Locate the cell with the specified text and output its [X, Y] center coordinate. 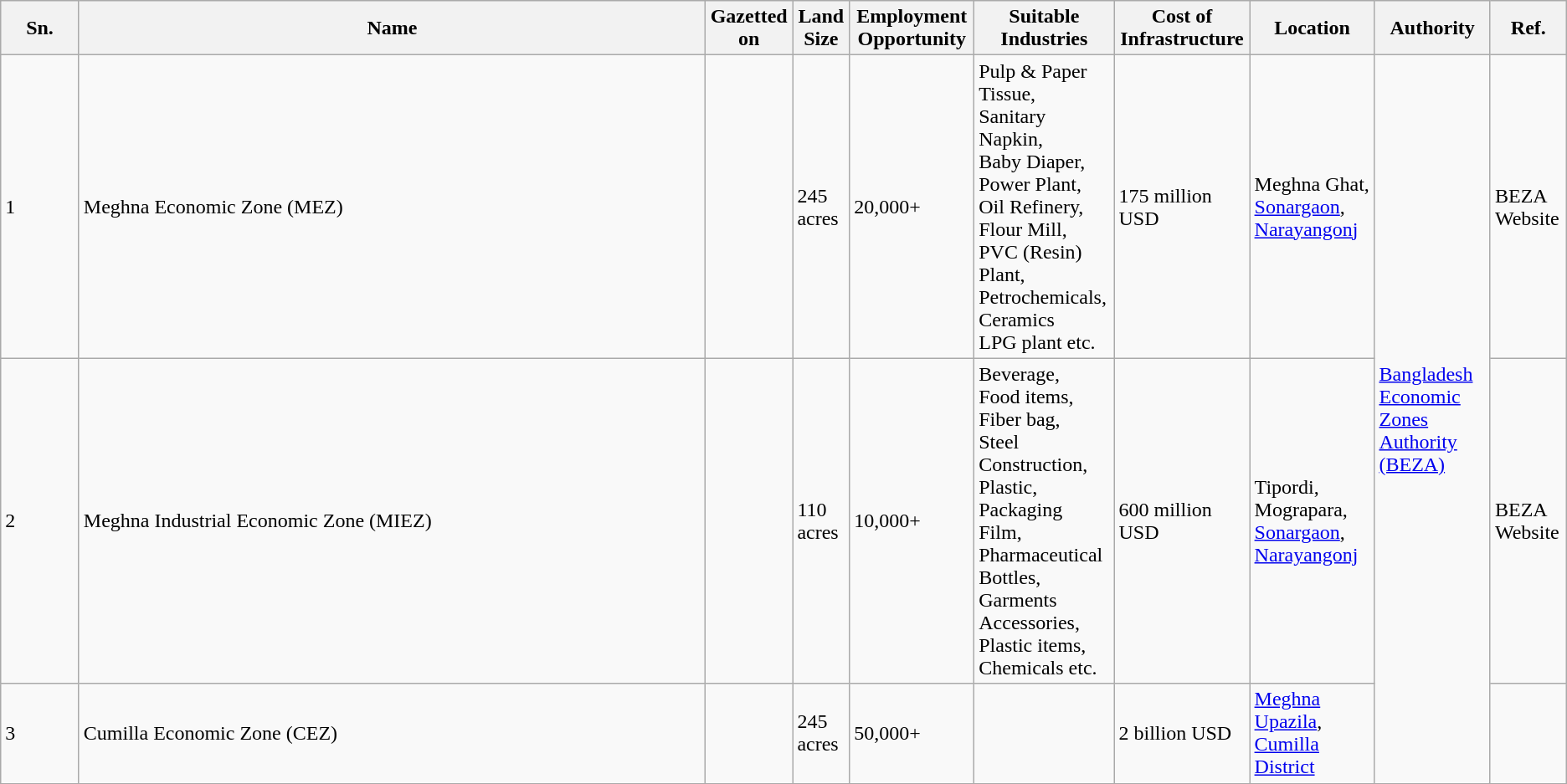
Suitable Industries [1045, 28]
Cost of Infrastructure [1182, 28]
175 million USD [1182, 207]
1 [40, 207]
2 billion USD [1182, 733]
Meghna Ghat, Sonargaon, Narayangonj [1313, 207]
110 acres [821, 520]
Pulp & PaperTissue,Sanitary Napkin,Baby Diaper,Power Plant,Oil Refinery,Flour Mill,PVC (Resin) Plant,Petrochemicals,CeramicsLPG plant etc. [1045, 207]
Location [1313, 28]
2 [40, 520]
Meghna Industrial Economic Zone (MIEZ) [392, 520]
50,000+ [912, 733]
Bangladesh Economic Zones Authority (BEZA) [1433, 419]
10,000+ [912, 520]
600 million USD [1182, 520]
Meghna Economic Zone (MEZ) [392, 207]
Meghna Upazila, Cumilla District [1313, 733]
Ref. [1528, 28]
Authority [1433, 28]
Name [392, 28]
Employment Opportunity [912, 28]
Cumilla Economic Zone (CEZ) [392, 733]
Gazetted on [748, 28]
3 [40, 733]
Tipordi, Mograpara, Sonargaon, Narayangonj [1313, 520]
Land Size [821, 28]
20,000+ [912, 207]
Beverage,Food items,Fiber bag,Steel Construction,Plastic, Packaging Film,Pharmaceutical Bottles,Garments Accessories,Plastic items,Chemicals etc. [1045, 520]
Sn. [40, 28]
